Detect which cell encompasses the target text, then output its (X, Y) center coordinate. 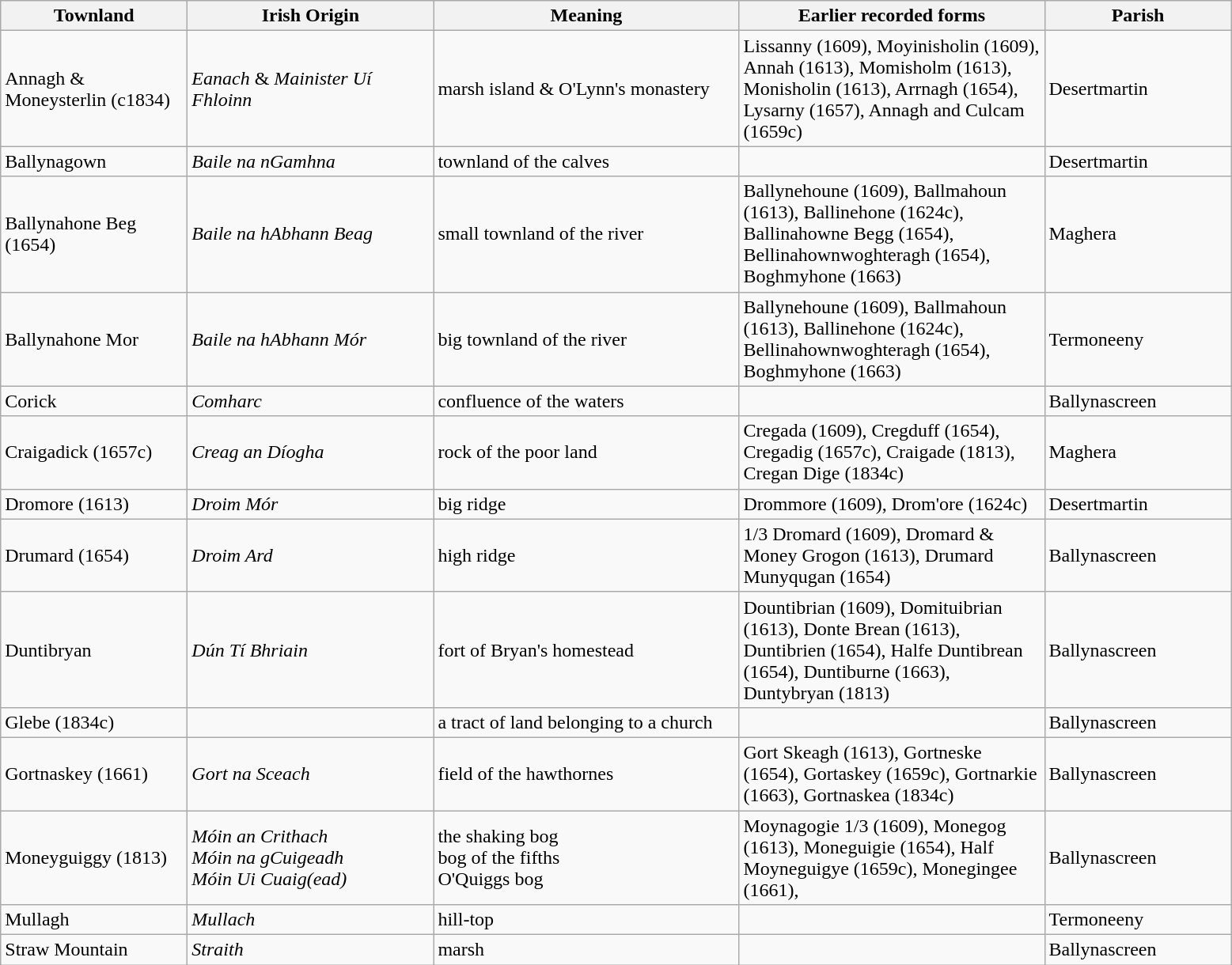
Duntibryan (94, 649)
Ballynehoune (1609), Ballmahoun (1613), Ballinehone (1624c), Bellinahownwoghteragh (1654), Boghmyhone (1663) (892, 339)
Eanach & Mainister Uí Fhloinn (310, 89)
fort of Bryan's homestead (586, 649)
high ridge (586, 555)
Ballynahone Beg (1654) (94, 234)
Gort na Sceach (310, 774)
Ballynahone Mor (94, 339)
Corick (94, 401)
Earlier recorded forms (892, 16)
Baile na hAbhann Beag (310, 234)
Mullach (310, 920)
Craigadick (1657c) (94, 452)
Gort Skeagh (1613), Gortneske (1654), Gortaskey (1659c), Gortnarkie (1663), Gortnaskea (1834c) (892, 774)
Drumard (1654) (94, 555)
Irish Origin (310, 16)
Straw Mountain (94, 950)
hill-top (586, 920)
field of the hawthornes (586, 774)
Mullagh (94, 920)
Moneyguiggy (1813) (94, 857)
Dountibrian (1609), Domituibrian (1613), Donte Brean (1613), Duntibrien (1654), Halfe Duntibrean (1654), Duntiburne (1663), Duntybryan (1813) (892, 649)
Droim Ard (310, 555)
Baile na nGamhna (310, 161)
Moynagogie 1/3 (1609), Monegog (1613), Moneguigie (1654), Half Moyneguigye (1659c), Monegingee (1661), (892, 857)
townland of the calves (586, 161)
Dún Tí Bhriain (310, 649)
marsh (586, 950)
a tract of land belonging to a church (586, 722)
the shaking bogbog of the fifthsO'Quiggs bog (586, 857)
big ridge (586, 504)
Móin an CrithachMóin na gCuigeadhMóin Ui Cuaig(ead) (310, 857)
Annagh & Moneysterlin (c1834) (94, 89)
Parish (1138, 16)
big townland of the river (586, 339)
Meaning (586, 16)
Drommore (1609), Drom'ore (1624c) (892, 504)
Baile na hAbhann Mór (310, 339)
confluence of the waters (586, 401)
Dromore (1613) (94, 504)
Lissanny (1609), Moyinisholin (1609), Annah (1613), Momisholm (1613), Monisholin (1613), Arrnagh (1654), Lysarny (1657), Annagh and Culcam (1659c) (892, 89)
Glebe (1834c) (94, 722)
Ballynagown (94, 161)
marsh island & O'Lynn's monastery (586, 89)
Gortnaskey (1661) (94, 774)
small townland of the river (586, 234)
Creag an Díogha (310, 452)
Straith (310, 950)
Comharc (310, 401)
1/3 Dromard (1609), Dromard & Money Grogon (1613), Drumard Munyqugan (1654) (892, 555)
Townland (94, 16)
Cregada (1609), Cregduff (1654), Cregadig (1657c), Craigade (1813), Cregan Dige (1834c) (892, 452)
Ballynehoune (1609), Ballmahoun (1613), Ballinehone (1624c), Ballinahowne Begg (1654), Bellinahownwoghteragh (1654), Boghmyhone (1663) (892, 234)
Droim Mór (310, 504)
rock of the poor land (586, 452)
